Provide the (X, Y) coordinate of the cell's center where the given text is located.  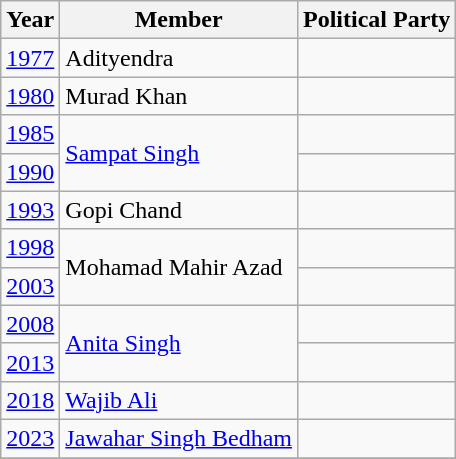
1977 (30, 58)
Wajib Ali (179, 400)
2013 (30, 362)
1980 (30, 96)
2008 (30, 324)
1990 (30, 172)
Member (179, 20)
2018 (30, 400)
Sampat Singh (179, 153)
Anita Singh (179, 343)
2003 (30, 286)
Gopi Chand (179, 210)
Mohamad Mahir Azad (179, 267)
Year (30, 20)
Murad Khan (179, 96)
Jawahar Singh Bedham (179, 438)
1993 (30, 210)
2023 (30, 438)
1985 (30, 134)
Political Party (376, 20)
Adityendra (179, 58)
1998 (30, 248)
